Identify which cell holds the provided text, then report its [X, Y] central coordinate. 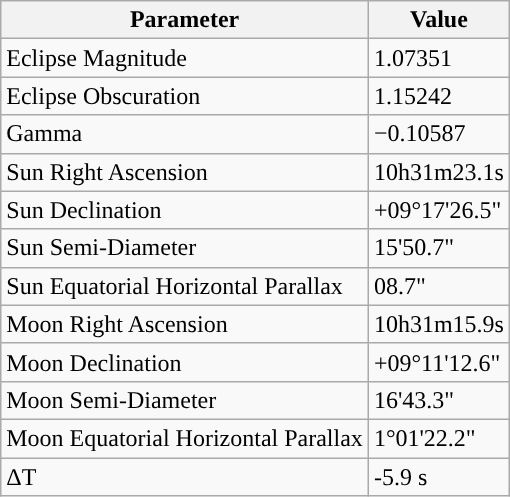
Gamma [185, 134]
Moon Semi-Diameter [185, 400]
Sun Right Ascension [185, 172]
Moon Declination [185, 362]
Sun Declination [185, 210]
10h31m23.1s [438, 172]
1°01'22.2" [438, 438]
1.15242 [438, 96]
Sun Equatorial Horizontal Parallax [185, 286]
10h31m15.9s [438, 324]
Moon Equatorial Horizontal Parallax [185, 438]
Value [438, 20]
08.7" [438, 286]
16'43.3" [438, 400]
−0.10587 [438, 134]
15'50.7" [438, 248]
Moon Right Ascension [185, 324]
Sun Semi-Diameter [185, 248]
ΔT [185, 477]
Eclipse Magnitude [185, 58]
1.07351 [438, 58]
+09°11'12.6" [438, 362]
+09°17'26.5" [438, 210]
Parameter [185, 20]
-5.9 s [438, 477]
Eclipse Obscuration [185, 96]
